Find where the given text appears and provide that cell's center as [X, Y] coordinate. 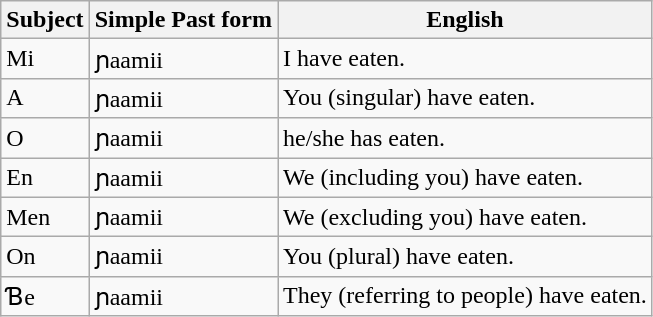
Ɓe [45, 296]
En [45, 178]
You (singular) have eaten. [466, 98]
We (including you) have eaten. [466, 178]
Men [45, 217]
Mi [45, 59]
You (plural) have eaten. [466, 257]
They (referring to people) have eaten. [466, 296]
O [45, 138]
Simple Past form [183, 20]
English [466, 20]
A [45, 98]
Subject [45, 20]
I have eaten. [466, 59]
he/she has eaten. [466, 138]
On [45, 257]
We (excluding you) have eaten. [466, 217]
